From the cell containing the given text, extract its center point as [x, y] coordinate. 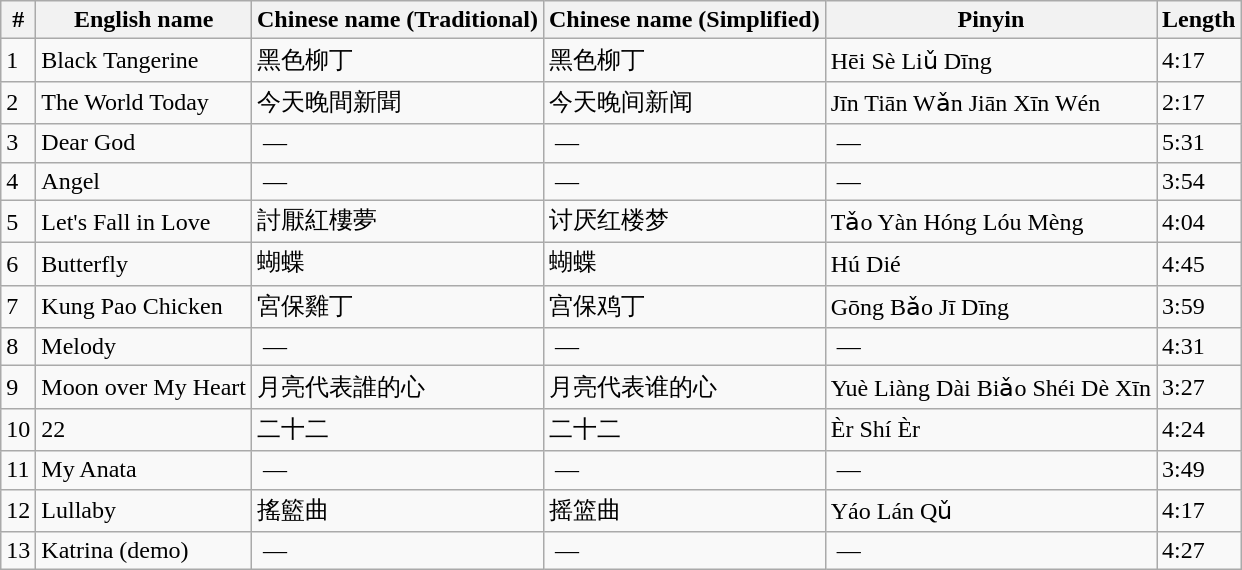
Gōng Bǎo Jī Dīng [990, 306]
13 [18, 551]
1 [18, 60]
22 [144, 430]
# [18, 20]
Hú Dié [990, 264]
摇篮曲 [684, 510]
Hēi Sè Liǔ Dīng [990, 60]
宫保鸡丁 [684, 306]
Chinese name (Traditional) [398, 20]
宮保雞丁 [398, 306]
月亮代表谁的心 [684, 388]
2 [18, 102]
月亮代表誰的心 [398, 388]
My Anata [144, 470]
Yuè Liàng Dài Biǎo Shéi Dè Xīn [990, 388]
4:31 [1199, 347]
Length [1199, 20]
Jīn Tiān Wǎn Jiān Xīn Wén [990, 102]
4:27 [1199, 551]
3:54 [1199, 181]
Butterfly [144, 264]
12 [18, 510]
4 [18, 181]
3:49 [1199, 470]
讨厌红楼梦 [684, 222]
Melody [144, 347]
8 [18, 347]
搖籃曲 [398, 510]
3 [18, 143]
Dear God [144, 143]
6 [18, 264]
Kung Pao Chicken [144, 306]
Moon over My Heart [144, 388]
Let's Fall in Love [144, 222]
Black Tangerine [144, 60]
Yáo Lán Qǔ [990, 510]
3:27 [1199, 388]
Katrina (demo) [144, 551]
3:59 [1199, 306]
Pinyin [990, 20]
5 [18, 222]
4:45 [1199, 264]
今天晚间新闻 [684, 102]
9 [18, 388]
Lullaby [144, 510]
4:04 [1199, 222]
5:31 [1199, 143]
4:24 [1199, 430]
10 [18, 430]
Angel [144, 181]
Èr Shí Èr [990, 430]
Chinese name (Simplified) [684, 20]
Tǎo Yàn Hóng Lóu Mèng [990, 222]
討厭紅樓夢 [398, 222]
2:17 [1199, 102]
今天晚間新聞 [398, 102]
7 [18, 306]
The World Today [144, 102]
11 [18, 470]
English name [144, 20]
